Find where the given text appears and provide that cell's center as [X, Y] coordinate. 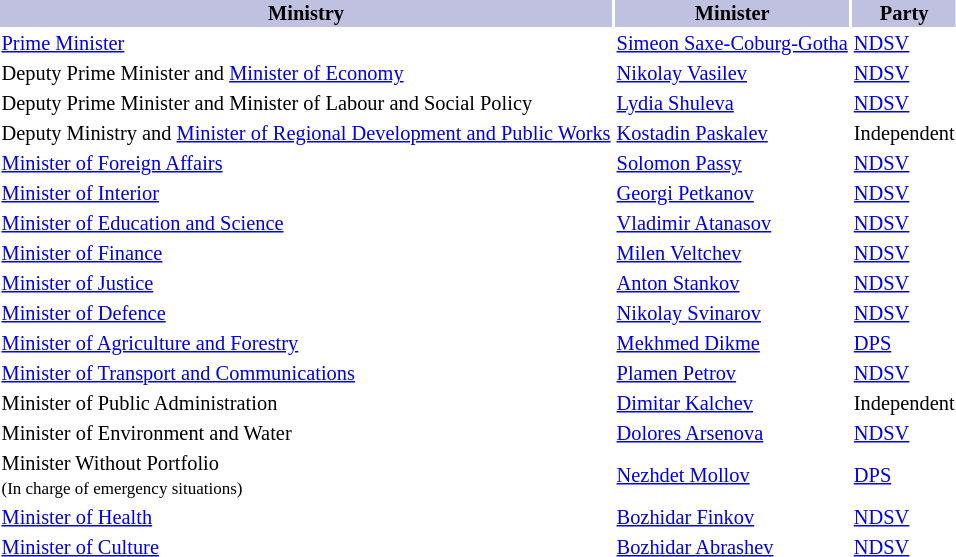
Minister of Education and Science [306, 224]
Minister of Foreign Affairs [306, 164]
Nikolay Vasilev [732, 74]
Nezhdet Mollov [732, 476]
Solomon Passy [732, 164]
Plamen Petrov [732, 374]
Minister of Defence [306, 314]
Mekhmed Dikme [732, 344]
Minister of Environment and Water [306, 434]
Deputy Prime Minister and Minister of Labour and Social Policy [306, 104]
Minister [732, 14]
Milen Veltchev [732, 254]
Party [904, 14]
Bozhidar Finkov [732, 518]
Georgi Petkanov [732, 194]
Minister of Agriculture and Forestry [306, 344]
Deputy Prime Minister and Minister of Economy [306, 74]
Minister of Justice [306, 284]
Minister of Interior [306, 194]
Minister of Health [306, 518]
Minister of Finance [306, 254]
Minister Without Portfolio(In charge of emergency situations) [306, 476]
Nikolay Svinarov [732, 314]
Anton Stankov [732, 284]
Deputy Ministry and Minister of Regional Development and Public Works [306, 134]
Dolores Arsenova [732, 434]
Simeon Saxe-Coburg-Gotha [732, 44]
Minister of Transport and Communications [306, 374]
Lydia Shuleva [732, 104]
Minister of Public Administration [306, 404]
Ministry [306, 14]
Dimitar Kalchev [732, 404]
Vladimir Atanasov [732, 224]
Kostadin Paskalev [732, 134]
Prime Minister [306, 44]
